Pinpoint the cell where the given text exists, returning its (x, y) midpoint coordinate. 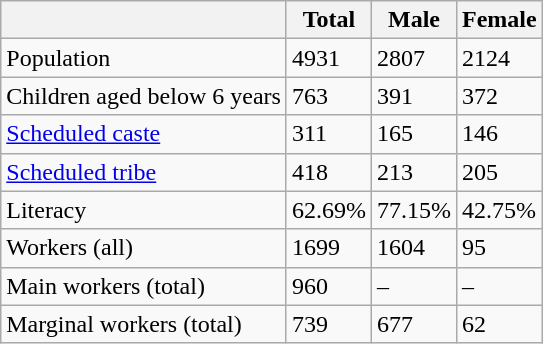
205 (500, 172)
62.69% (328, 210)
Female (500, 20)
418 (328, 172)
677 (414, 324)
2807 (414, 58)
391 (414, 96)
1604 (414, 248)
Workers (all) (144, 248)
213 (414, 172)
372 (500, 96)
165 (414, 134)
62 (500, 324)
Total (328, 20)
Population (144, 58)
1699 (328, 248)
739 (328, 324)
Main workers (total) (144, 286)
146 (500, 134)
77.15% (414, 210)
Scheduled tribe (144, 172)
Marginal workers (total) (144, 324)
Scheduled caste (144, 134)
Literacy (144, 210)
4931 (328, 58)
960 (328, 286)
763 (328, 96)
Children aged below 6 years (144, 96)
2124 (500, 58)
Male (414, 20)
95 (500, 248)
311 (328, 134)
42.75% (500, 210)
